For the text-containing cell, return its midpoint in [X, Y] coordinate format. 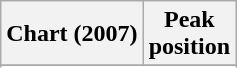
Peakposition [189, 34]
Chart (2007) [72, 34]
